Search for the cell housing the specified text and yield its [X, Y] center coordinate. 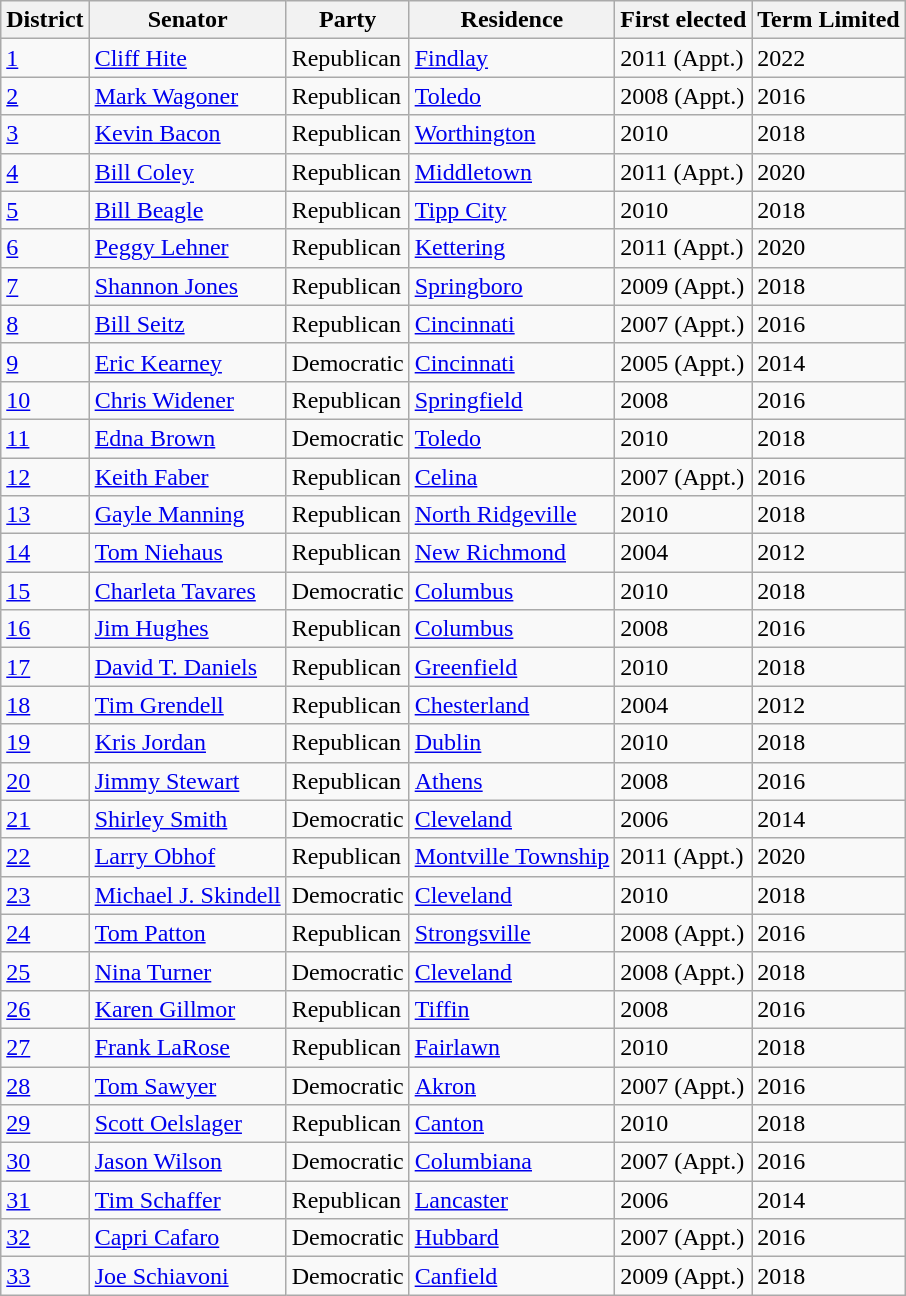
Tipp City [512, 210]
26 [45, 1009]
Larry Obhof [188, 857]
8 [45, 324]
New Richmond [512, 553]
Jim Hughes [188, 629]
Fairlawn [512, 1047]
Columbiana [512, 1162]
Springboro [512, 286]
Dublin [512, 743]
Tom Patton [188, 933]
23 [45, 895]
Worthington [512, 134]
16 [45, 629]
19 [45, 743]
21 [45, 819]
15 [45, 591]
Kevin Bacon [188, 134]
Tiffin [512, 1009]
9 [45, 362]
Eric Kearney [188, 362]
Athens [512, 781]
29 [45, 1124]
2 [45, 96]
Karen Gillmor [188, 1009]
Bill Seitz [188, 324]
Cliff Hite [188, 58]
Middletown [512, 172]
2022 [828, 58]
5 [45, 210]
Tim Grendell [188, 705]
Bill Beagle [188, 210]
10 [45, 400]
Strongsville [512, 933]
25 [45, 971]
Jimmy Stewart [188, 781]
Keith Faber [188, 477]
17 [45, 667]
4 [45, 172]
Tim Schaffer [188, 1200]
Gayle Manning [188, 515]
32 [45, 1238]
Shannon Jones [188, 286]
Nina Turner [188, 971]
Chris Widener [188, 400]
18 [45, 705]
24 [45, 933]
Canton [512, 1124]
Tom Niehaus [188, 553]
Chesterland [512, 705]
20 [45, 781]
Montville Township [512, 857]
13 [45, 515]
31 [45, 1200]
Bill Coley [188, 172]
Residence [512, 20]
1 [45, 58]
7 [45, 286]
District [45, 20]
Joe Schiavoni [188, 1276]
Shirley Smith [188, 819]
North Ridgeville [512, 515]
Akron [512, 1085]
Term Limited [828, 20]
Canfield [512, 1276]
Party [348, 20]
22 [45, 857]
30 [45, 1162]
Peggy Lehner [188, 248]
Findlay [512, 58]
Tom Sawyer [188, 1085]
Celina [512, 477]
Mark Wagoner [188, 96]
Michael J. Skindell [188, 895]
Capri Cafaro [188, 1238]
6 [45, 248]
3 [45, 134]
Greenfield [512, 667]
Scott Oelslager [188, 1124]
Frank LaRose [188, 1047]
First elected [684, 20]
12 [45, 477]
Kris Jordan [188, 743]
David T. Daniels [188, 667]
11 [45, 438]
2005 (Appt.) [684, 362]
Springfield [512, 400]
Hubbard [512, 1238]
Edna Brown [188, 438]
28 [45, 1085]
Charleta Tavares [188, 591]
14 [45, 553]
33 [45, 1276]
Senator [188, 20]
Jason Wilson [188, 1162]
Lancaster [512, 1200]
Kettering [512, 248]
27 [45, 1047]
